Return the (x, y) coordinate for the center point of the cell that contains the specified text.  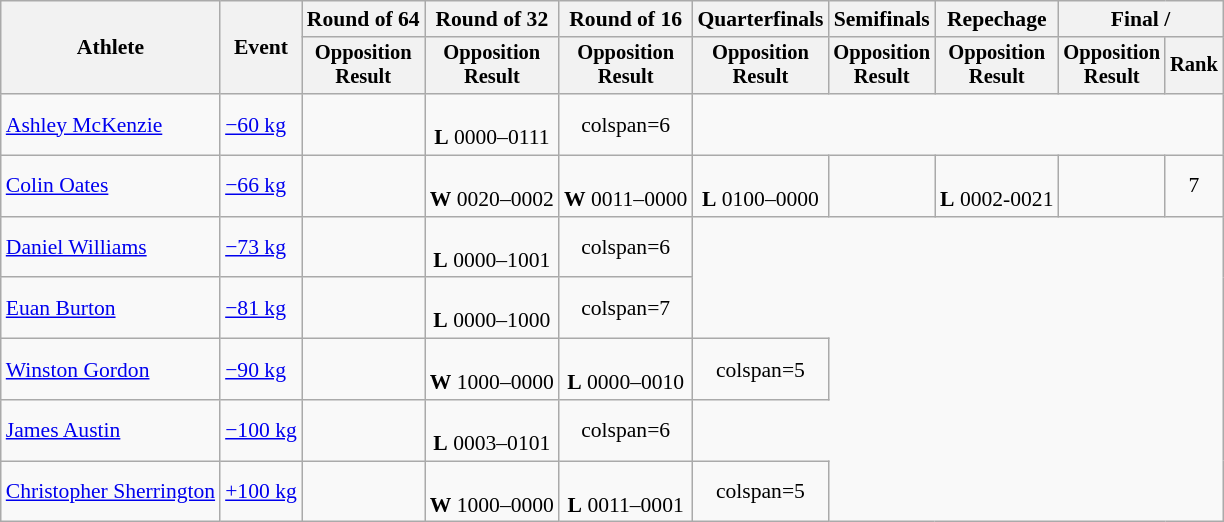
L 0000–1000 (492, 308)
L 0002-0021 (996, 186)
−73 kg (261, 248)
−60 kg (261, 124)
L 0000–0111 (492, 124)
−90 kg (261, 370)
Colin Oates (110, 186)
−81 kg (261, 308)
Repechage (996, 19)
Final / (1140, 19)
L 0100–0000 (760, 186)
L 0011–0001 (626, 492)
Semifinals (882, 19)
colspan=7 (626, 308)
Christopher Sherrington (110, 492)
L 0003–0101 (492, 430)
Round of 16 (626, 19)
James Austin (110, 430)
L 0000–0010 (626, 370)
Rank (1194, 66)
Euan Burton (110, 308)
W 0011–0000 (626, 186)
+100 kg (261, 492)
Winston Gordon (110, 370)
−100 kg (261, 430)
L 0000–1001 (492, 248)
−66 kg (261, 186)
Daniel Williams (110, 248)
Round of 64 (364, 19)
Ashley McKenzie (110, 124)
W 0020–0002 (492, 186)
Event (261, 48)
7 (1194, 186)
Athlete (110, 48)
Quarterfinals (760, 19)
Round of 32 (492, 19)
